Find where the given text appears and provide that cell's center as [x, y] coordinate. 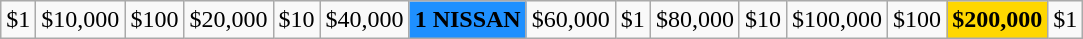
$80,000 [694, 20]
$10,000 [80, 20]
$100,000 [836, 20]
1 NISSAN [468, 20]
$20,000 [228, 20]
$60,000 [570, 20]
$40,000 [364, 20]
$200,000 [998, 20]
